Identify which cell holds the provided text, then report its (x, y) central coordinate. 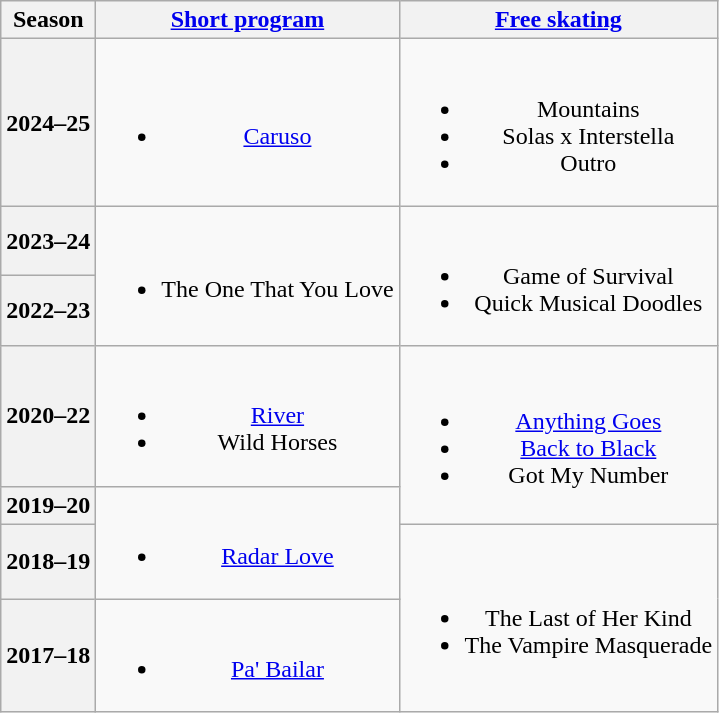
The One That You Love (248, 276)
2024–25 (48, 122)
RiverWild Horses (248, 416)
Free skating (558, 20)
2017–18 (48, 656)
Radar Love (248, 542)
2019–20 (48, 505)
Game of Survival Quick Musical Doodles (558, 276)
2023–24 (48, 241)
Caruso (248, 122)
Mountains Solas x Interstella Outro (558, 122)
The Last of Her KindThe Vampire Masquerade (558, 618)
Short program (248, 20)
Anything Goes Back to Black Got My Number (558, 435)
2020–22 (48, 416)
Season (48, 20)
Pa' Bailar (248, 656)
2022–23 (48, 311)
2018–19 (48, 562)
